For the text-containing cell, return its midpoint in (x, y) coordinate format. 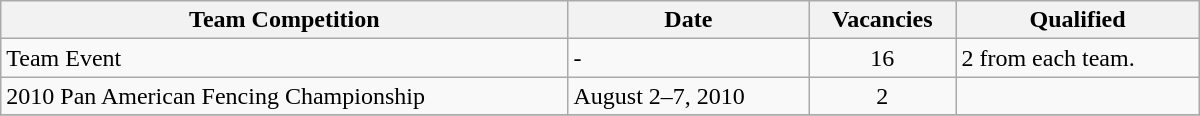
2 from each team. (1078, 58)
- (688, 58)
Vacancies (882, 20)
Team Competition (284, 20)
Team Event (284, 58)
Qualified (1078, 20)
2 (882, 96)
August 2–7, 2010 (688, 96)
16 (882, 58)
2010 Pan American Fencing Championship (284, 96)
Date (688, 20)
